Locate the cell with the specified text and output its [X, Y] center coordinate. 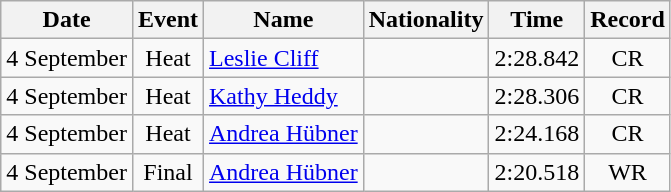
Record [628, 20]
2:28.842 [537, 58]
2:20.518 [537, 172]
2:24.168 [537, 134]
Time [537, 20]
Event [168, 20]
Date [67, 20]
2:28.306 [537, 96]
Nationality [426, 20]
Leslie Cliff [284, 58]
Name [284, 20]
Kathy Heddy [284, 96]
WR [628, 172]
Final [168, 172]
